Search for the cell housing the specified text and yield its [X, Y] center coordinate. 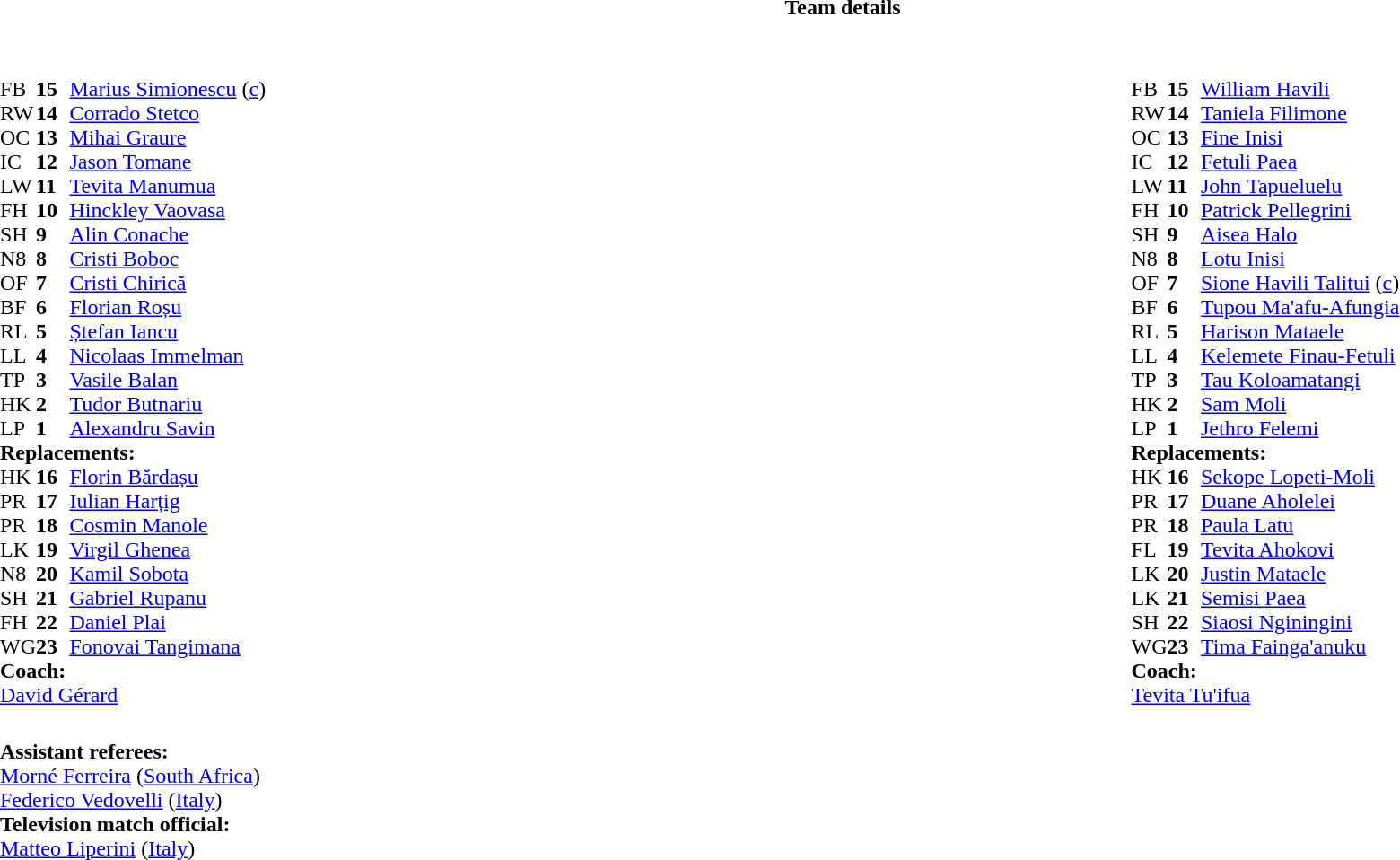
Sekope Lopeti-Moli [1299, 478]
Ștefan Iancu [167, 332]
Semisi Paea [1299, 598]
Tudor Butnariu [167, 404]
Justin Mataele [1299, 575]
Alin Conache [167, 235]
Tima Fainga'anuku [1299, 646]
Jason Tomane [167, 162]
FL [1150, 549]
Cristi Boboc [167, 259]
John Tapueluelu [1299, 187]
Vasile Balan [167, 381]
Mihai Graure [167, 138]
Kelemete Finau-Fetuli [1299, 355]
Sione Havili Talitui (c) [1299, 284]
Iulian Harțig [167, 501]
Corrado Stetco [167, 113]
Gabriel Rupanu [167, 598]
Patrick Pellegrini [1299, 210]
Paula Latu [1299, 526]
Marius Simionescu (c) [167, 90]
Tevita Tu'ifua [1265, 695]
Siaosi Nginingini [1299, 623]
Alexandru Savin [167, 429]
Florin Bărdașu [167, 478]
Duane Aholelei [1299, 501]
Nicolaas Immelman [167, 355]
Tau Koloamatangi [1299, 381]
Tevita Ahokovi [1299, 549]
Sam Moli [1299, 404]
Kamil Sobota [167, 575]
Hinckley Vaovasa [167, 210]
Jethro Felemi [1299, 429]
Fonovai Tangimana [167, 646]
Lotu Inisi [1299, 259]
Fine Inisi [1299, 138]
Tupou Ma'afu-Afungia [1299, 307]
Tevita Manumua [167, 187]
David Gérard [133, 695]
Fetuli Paea [1299, 162]
Taniela Filimone [1299, 113]
Cristi Chirică [167, 284]
Aisea Halo [1299, 235]
Daniel Plai [167, 623]
Virgil Ghenea [167, 549]
Harison Mataele [1299, 332]
Florian Roșu [167, 307]
Cosmin Manole [167, 526]
William Havili [1299, 90]
